From the cell containing the given text, extract its center point as [X, Y] coordinate. 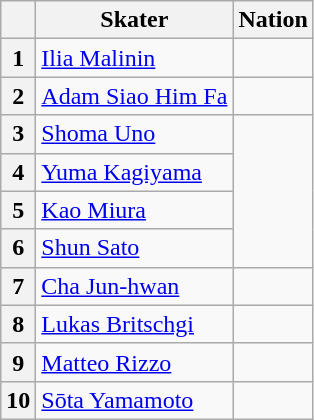
1 [18, 58]
Cha Jun-hwan [134, 286]
Shoma Uno [134, 134]
Sōta Yamamoto [134, 400]
Shun Sato [134, 248]
4 [18, 172]
9 [18, 362]
5 [18, 210]
Lukas Britschgi [134, 324]
Kao Miura [134, 210]
3 [18, 134]
10 [18, 400]
7 [18, 286]
2 [18, 96]
6 [18, 248]
Ilia Malinin [134, 58]
Matteo Rizzo [134, 362]
Yuma Kagiyama [134, 172]
Nation [273, 20]
Skater [134, 20]
8 [18, 324]
Adam Siao Him Fa [134, 96]
